Capture the cell that displays the provided text and extract its (X, Y) central coordinate. 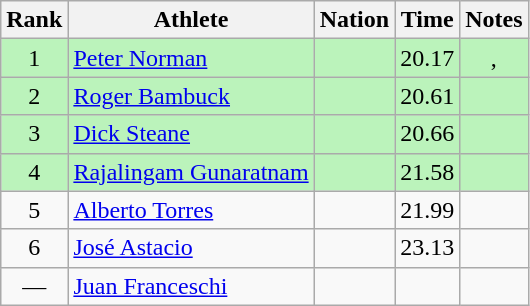
Rajalingam Gunaratnam (191, 172)
Notes (494, 20)
20.66 (428, 134)
Time (428, 20)
Peter Norman (191, 58)
4 (34, 172)
Rank (34, 20)
2 (34, 96)
21.58 (428, 172)
3 (34, 134)
Roger Bambuck (191, 96)
— (34, 286)
1 (34, 58)
23.13 (428, 248)
José Astacio (191, 248)
6 (34, 248)
Athlete (191, 20)
5 (34, 210)
20.61 (428, 96)
Alberto Torres (191, 210)
Juan Franceschi (191, 286)
21.99 (428, 210)
Nation (354, 20)
20.17 (428, 58)
Dick Steane (191, 134)
, (494, 58)
